Find where the given text appears and provide that cell's center as (X, Y) coordinate. 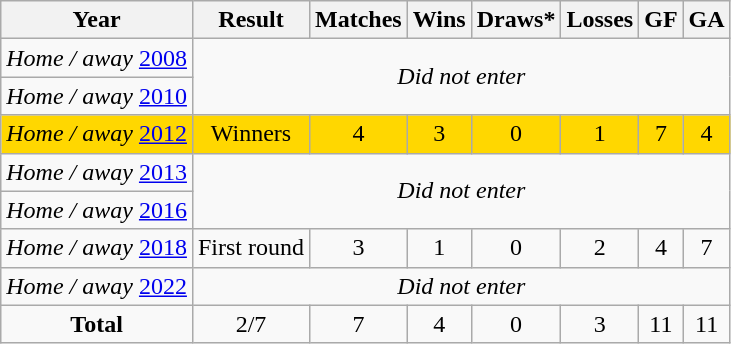
Home / away 2012 (97, 134)
Wins (439, 20)
2/7 (250, 324)
Home / away 2008 (97, 58)
GA (706, 20)
Home / away 2016 (97, 210)
Result (250, 20)
Year (97, 20)
First round (250, 248)
Home / away 2018 (97, 248)
Home / away 2010 (97, 96)
GF (661, 20)
Home / away 2013 (97, 172)
Home / away 2022 (97, 286)
Losses (600, 20)
Total (97, 324)
Matches (359, 20)
2 (600, 248)
Draws* (516, 20)
Winners (250, 134)
